Capture the cell that displays the provided text and extract its (x, y) central coordinate. 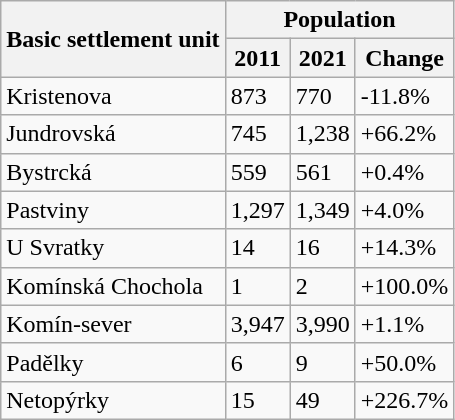
U Svratky (113, 248)
1,297 (258, 210)
6 (258, 362)
745 (258, 134)
770 (322, 96)
16 (322, 248)
Population (340, 20)
Kristenova (113, 96)
3,990 (322, 324)
49 (322, 400)
2011 (258, 58)
+1.1% (404, 324)
561 (322, 172)
1 (258, 286)
Netopýrky (113, 400)
873 (258, 96)
-11.8% (404, 96)
9 (322, 362)
14 (258, 248)
Change (404, 58)
Jundrovská (113, 134)
Pastviny (113, 210)
Komínská Chochola (113, 286)
+14.3% (404, 248)
Padělky (113, 362)
+66.2% (404, 134)
+226.7% (404, 400)
Komín-sever (113, 324)
+4.0% (404, 210)
+50.0% (404, 362)
559 (258, 172)
2 (322, 286)
+0.4% (404, 172)
15 (258, 400)
1,349 (322, 210)
Basic settlement unit (113, 39)
2021 (322, 58)
3,947 (258, 324)
+100.0% (404, 286)
1,238 (322, 134)
Bystrcká (113, 172)
